Detect which cell encompasses the target text, then output its [X, Y] center coordinate. 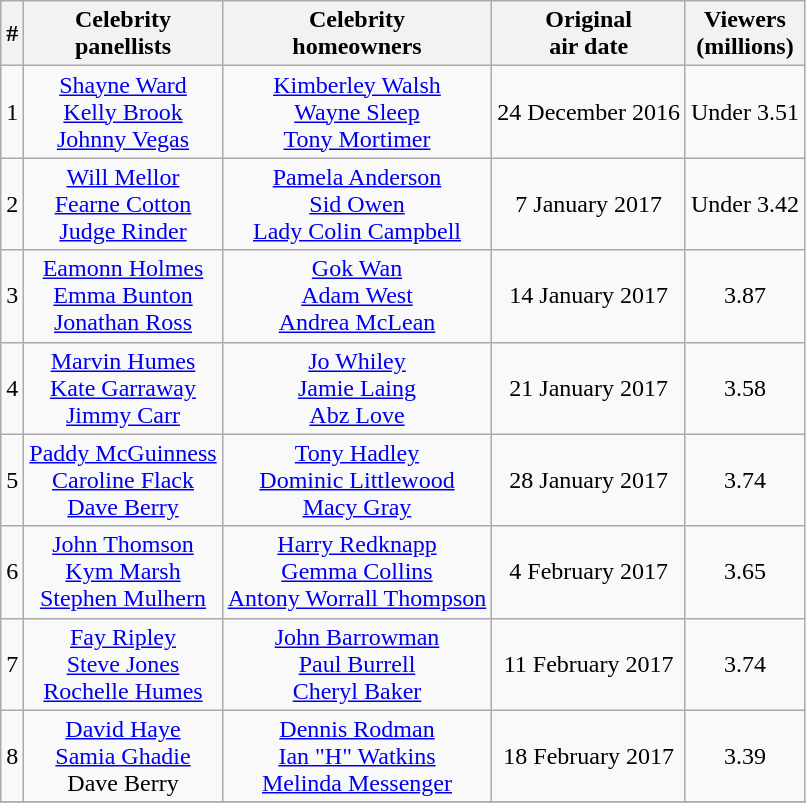
3.39 [744, 756]
7 [12, 664]
3.65 [744, 572]
4 [12, 388]
Harry RedknappGemma CollinsAntony Worrall Thompson [357, 572]
John BarrowmanPaul BurrellCheryl Baker [357, 664]
3 [12, 296]
Gok WanAdam WestAndrea McLean [357, 296]
Under 3.51 [744, 112]
Under 3.42 [744, 204]
Dennis RodmanIan "H" WatkinsMelinda Messenger [357, 756]
8 [12, 756]
John ThomsonKym MarshStephen Mulhern [123, 572]
14 January 2017 [589, 296]
5 [12, 480]
Celebritypanellists [123, 34]
21 January 2017 [589, 388]
Eamonn HolmesEmma Bunton Jonathan Ross [123, 296]
6 [12, 572]
# [12, 34]
Originalair date [589, 34]
Fay RipleySteve JonesRochelle Humes [123, 664]
Tony HadleyDominic LittlewoodMacy Gray [357, 480]
18 February 2017 [589, 756]
Viewers(millions) [744, 34]
3.58 [744, 388]
3.87 [744, 296]
Celebrityhomeowners [357, 34]
11 February 2017 [589, 664]
24 December 2016 [589, 112]
Pamela AndersonSid OwenLady Colin Campbell [357, 204]
Kimberley WalshWayne SleepTony Mortimer [357, 112]
Shayne WardKelly BrookJohnny Vegas [123, 112]
Marvin HumesKate GarrawayJimmy Carr [123, 388]
1 [12, 112]
Will MellorFearne Cotton Judge Rinder [123, 204]
7 January 2017 [589, 204]
2 [12, 204]
Paddy McGuinnessCaroline FlackDave Berry [123, 480]
28 January 2017 [589, 480]
Jo WhileyJamie LaingAbz Love [357, 388]
4 February 2017 [589, 572]
David HayeSamia GhadieDave Berry [123, 756]
